Extract the [X, Y] coordinate from the center of the cell holding the provided text.  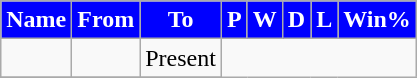
L [324, 20]
To [181, 20]
P [234, 20]
Win% [378, 20]
Name [36, 20]
From [106, 20]
Present [181, 58]
W [264, 20]
D [296, 20]
